Locate the cell with the specified text and output its (X, Y) center coordinate. 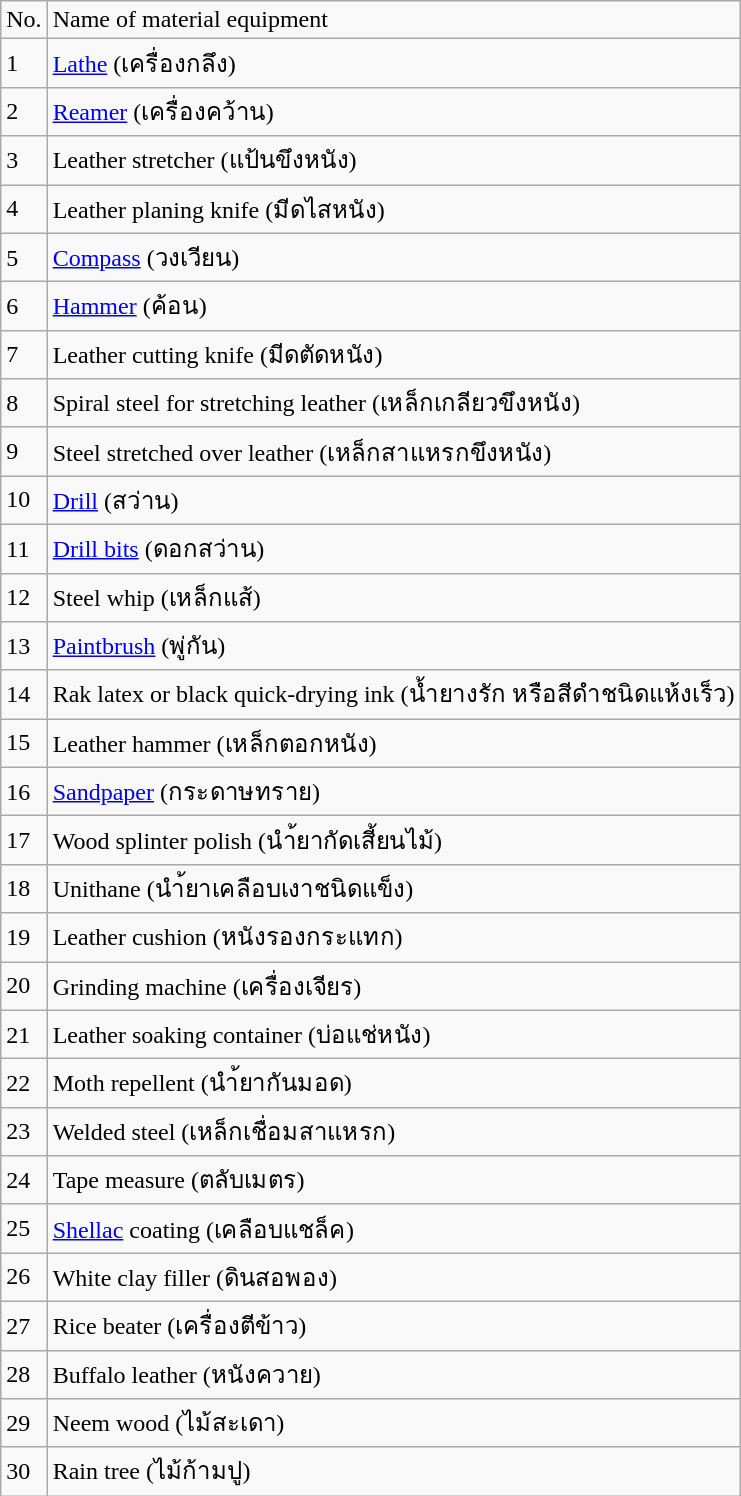
Reamer (เครื่องคว้าน) (394, 112)
10 (24, 500)
Drill (สว่าน) (394, 500)
4 (24, 208)
Hammer (ค้อน) (394, 306)
12 (24, 598)
7 (24, 354)
18 (24, 888)
30 (24, 1472)
22 (24, 1084)
19 (24, 938)
2 (24, 112)
White clay filler (ดินสอพอง) (394, 1278)
Lathe (เครื่องกลึง) (394, 64)
Shellac coating (เคลือบแชล็ค) (394, 1228)
Paintbrush (พู่กัน) (394, 646)
Wood splinter polish (นำ้ยากัดเสี้ยนไม้) (394, 840)
5 (24, 258)
20 (24, 986)
24 (24, 1180)
17 (24, 840)
Leather cushion (หนังรองกระแทก) (394, 938)
Neem wood (ไม้สะเดา) (394, 1424)
14 (24, 694)
28 (24, 1374)
Rain tree (ไม้ก้ามปู) (394, 1472)
15 (24, 744)
Rice beater (เครื่องตีข้าว) (394, 1326)
13 (24, 646)
Tape measure (ตลับเมตร) (394, 1180)
Welded steel (เหล็กเชื่อมสาแหรก) (394, 1132)
23 (24, 1132)
Leather planing knife (มีดไสหนัง) (394, 208)
21 (24, 1034)
Sandpaper (กระดาษทราย) (394, 792)
Steel whip (เหล็กแส้) (394, 598)
Leather cutting knife (มีดตัดหนัง) (394, 354)
Grinding machine (เครื่องเจียร) (394, 986)
Rak latex or black quick-drying ink (น้ำยางรัก หรือสีดำชนิดแห้งเร็ว) (394, 694)
29 (24, 1424)
6 (24, 306)
26 (24, 1278)
No. (24, 20)
Name of material equipment (394, 20)
16 (24, 792)
Unithane (นำ้ยาเคลือบเงาชนิดแข็ง) (394, 888)
Leather soaking container (บ่อแช่หนัง) (394, 1034)
1 (24, 64)
Spiral steel for stretching leather (เหล็กเกลียวขึงหนัง) (394, 404)
Leather stretcher (แป้นขึงหนัง) (394, 160)
Steel stretched over leather (เหล็กสาแหรกขึงหนัง) (394, 452)
Drill bits (ดอกสว่าน) (394, 548)
Moth repellent (นำ้ยากันมอด) (394, 1084)
27 (24, 1326)
25 (24, 1228)
8 (24, 404)
Compass (วงเวียน) (394, 258)
11 (24, 548)
3 (24, 160)
Leather hammer (เหล็กตอกหนัง) (394, 744)
9 (24, 452)
Buffalo leather (หนังควาย) (394, 1374)
